Determine the (X, Y) coordinate at the center of the cell enclosing the given text.  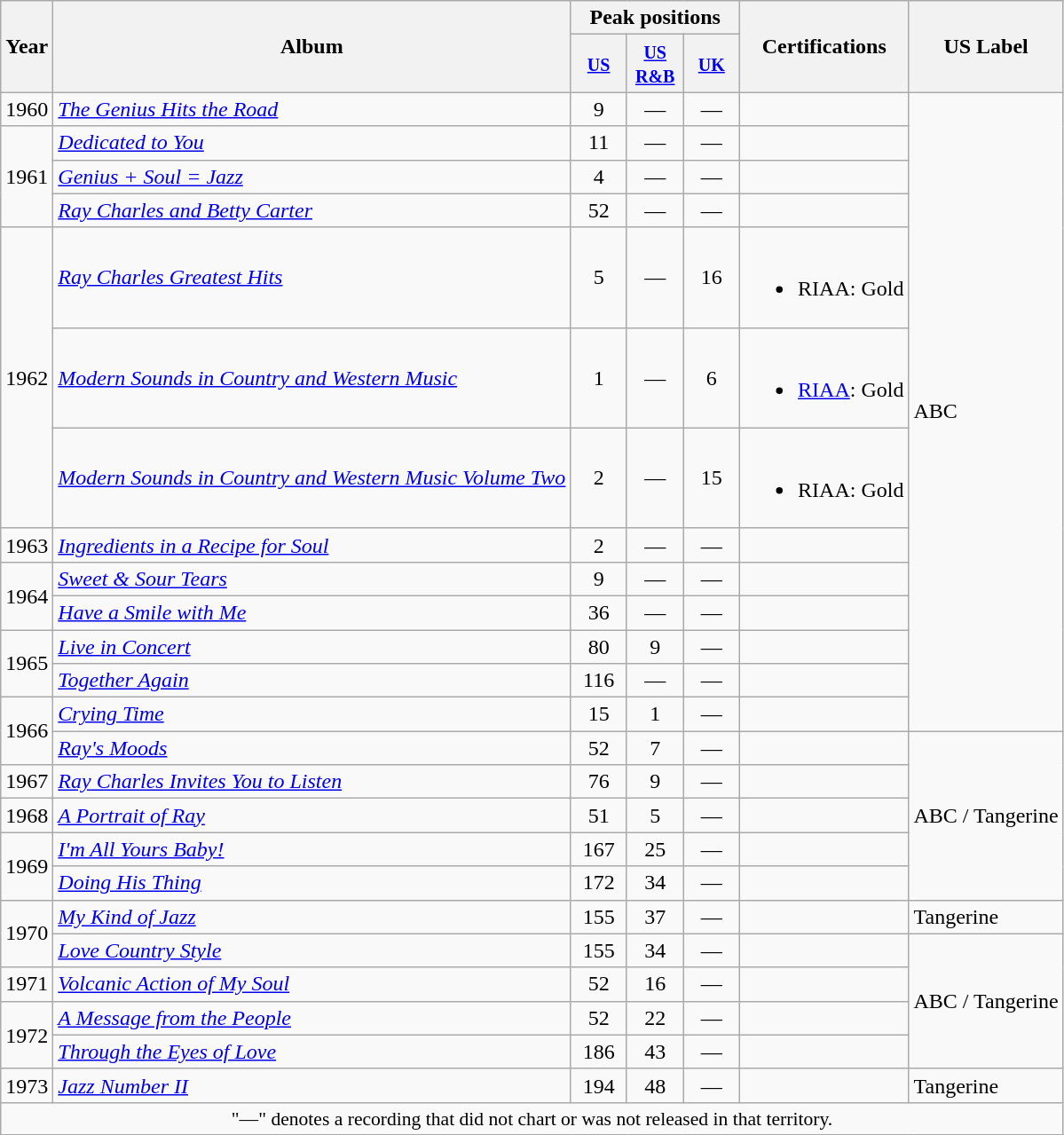
1962 (27, 378)
A Message from the People (312, 1018)
Ingredients in a Recipe for Soul (312, 545)
1960 (27, 109)
1966 (27, 731)
Peak positions (655, 18)
Ray's Moods (312, 748)
1971 (27, 984)
116 (599, 681)
1972 (27, 1035)
6 (712, 378)
"—" denotes a recording that did not chart or was not released in that territory. (532, 1118)
1961 (27, 177)
43 (655, 1052)
Year (27, 46)
Through the Eyes of Love (312, 1052)
1973 (27, 1085)
Genius + Soul = Jazz (312, 177)
4 (599, 177)
US (599, 64)
11 (599, 143)
1970 (27, 934)
76 (599, 782)
Ray Charles and Betty Carter (312, 210)
US Label (986, 46)
1963 (27, 545)
Volcanic Action of My Soul (312, 984)
Ray Charles Invites You to Listen (312, 782)
Modern Sounds in Country and Western Music Volume Two (312, 477)
194 (599, 1085)
UK (712, 64)
37 (655, 917)
22 (655, 1018)
Jazz Number II (312, 1085)
Certifications (824, 46)
A Portrait of Ray (312, 816)
ABC (986, 412)
186 (599, 1052)
36 (599, 612)
167 (599, 849)
7 (655, 748)
1969 (27, 866)
Ray Charles Greatest Hits (312, 277)
1965 (27, 664)
172 (599, 883)
Have a Smile with Me (312, 612)
I'm All Yours Baby! (312, 849)
Live in Concert (312, 647)
Crying Time (312, 714)
The Genius Hits the Road (312, 109)
My Kind of Jazz (312, 917)
Dedicated to You (312, 143)
USR&B (655, 64)
80 (599, 647)
1967 (27, 782)
Doing His Thing (312, 883)
1968 (27, 816)
25 (655, 849)
51 (599, 816)
48 (655, 1085)
Modern Sounds in Country and Western Music (312, 378)
Love Country Style (312, 950)
Together Again (312, 681)
Sweet & Sour Tears (312, 579)
Album (312, 46)
1964 (27, 595)
